Identify which cell holds the provided text, then report its (x, y) central coordinate. 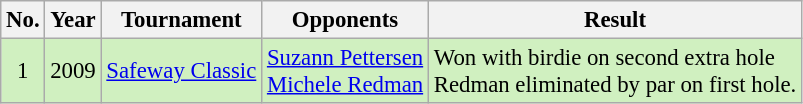
Suzann Pettersen Michele Redman (346, 72)
No. (23, 20)
Result (614, 20)
Year (73, 20)
2009 (73, 72)
Safeway Classic (182, 72)
Tournament (182, 20)
Won with birdie on second extra holeRedman eliminated by par on first hole. (614, 72)
1 (23, 72)
Opponents (346, 20)
